From the cell containing the given text, extract its center point as (x, y) coordinate. 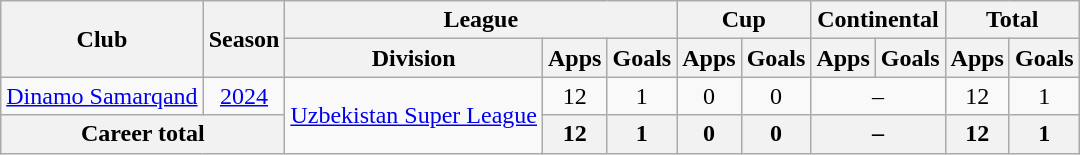
Division (414, 58)
League (481, 20)
Total (1012, 20)
Career total (143, 134)
Club (102, 39)
Continental (878, 20)
Cup (744, 20)
Dinamo Samarqand (102, 96)
2024 (244, 96)
Season (244, 39)
Uzbekistan Super League (414, 115)
